Detect which cell encompasses the target text, then output its (X, Y) center coordinate. 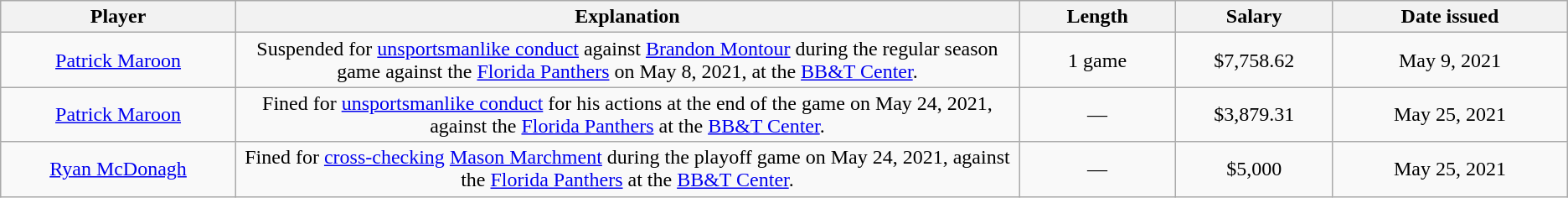
Ryan McDonagh (119, 169)
$5,000 (1255, 169)
Explanation (627, 17)
Salary (1255, 17)
$3,879.31 (1255, 114)
Length (1097, 17)
Fined for cross-checking Mason Marchment during the playoff game on May 24, 2021, against the Florida Panthers at the BB&T Center. (627, 169)
Player (119, 17)
May 9, 2021 (1451, 60)
$7,758.62 (1255, 60)
Fined for unsportsmanlike conduct for his actions at the end of the game on May 24, 2021, against the Florida Panthers at the BB&T Center. (627, 114)
1 game (1097, 60)
Date issued (1451, 17)
